Find where the given text appears and provide that cell's center as (X, Y) coordinate. 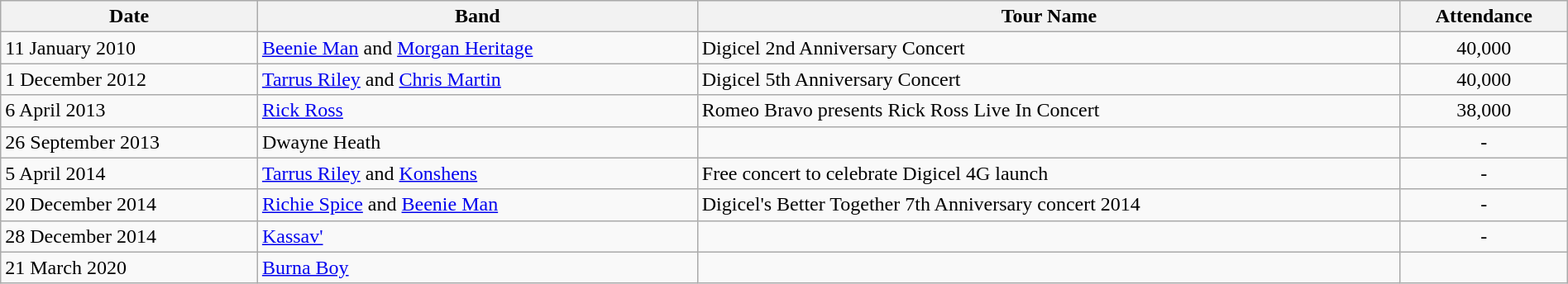
Beenie Man and Morgan Heritage (477, 48)
11 January 2010 (129, 48)
Digicel 2nd Anniversary Concert (1049, 48)
Digicel 5th Anniversary Concert (1049, 79)
Free concert to celebrate Digicel 4G launch (1049, 173)
Romeo Bravo presents Rick Ross Live In Concert (1049, 111)
Burna Boy (477, 267)
Digicel's Better Together 7th Anniversary concert 2014 (1049, 205)
Date (129, 17)
5 April 2014 (129, 173)
Band (477, 17)
Dwayne Heath (477, 142)
Attendance (1484, 17)
Tarrus Riley and Konshens (477, 173)
26 September 2013 (129, 142)
Kassav' (477, 236)
Richie Spice and Beenie Man (477, 205)
28 December 2014 (129, 236)
Tarrus Riley and Chris Martin (477, 79)
Tour Name (1049, 17)
6 April 2013 (129, 111)
1 December 2012 (129, 79)
21 March 2020 (129, 267)
38,000 (1484, 111)
Rick Ross (477, 111)
20 December 2014 (129, 205)
